Extract the [x, y] coordinate from the center of the cell holding the provided text.  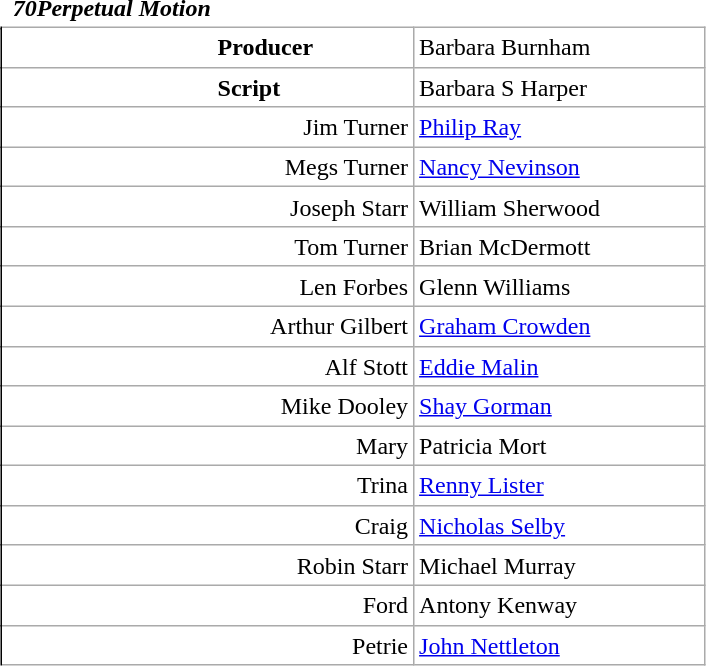
Len Forbes [208, 286]
Brian McDermott [560, 247]
Jim Turner [208, 127]
Tom Turner [208, 247]
Nicholas Selby [560, 525]
Megs Turner [208, 167]
Ford [208, 605]
Arthur Gilbert [208, 326]
Nancy Nevinson [560, 167]
Antony Kenway [560, 605]
Barbara Burnham [560, 47]
Mary [208, 446]
Craig [208, 525]
William Sherwood [560, 207]
Shay Gorman [560, 406]
Joseph Starr [208, 207]
Script [208, 87]
Petrie [208, 645]
Glenn Williams [560, 286]
Producer [208, 47]
John Nettleton [560, 645]
Renny Lister [560, 486]
Mike Dooley [208, 406]
Trina [208, 486]
Patricia Mort [560, 446]
Robin Starr [208, 565]
Philip Ray [560, 127]
Graham Crowden [560, 326]
Barbara S Harper [560, 87]
Alf Stott [208, 366]
Eddie Malin [560, 366]
Michael Murray [560, 565]
